Extract the (X, Y) coordinate from the center of the cell holding the provided text.  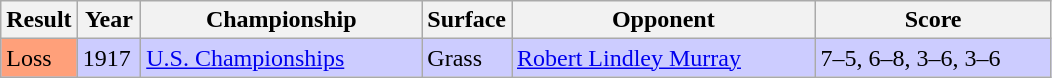
Surface (467, 20)
Robert Lindley Murray (664, 58)
Year (109, 20)
Loss (39, 58)
Result (39, 20)
1917 (109, 58)
Grass (467, 58)
Championship (282, 20)
Opponent (664, 20)
Score (933, 20)
7–5, 6–8, 3–6, 3–6 (933, 58)
U.S. Championships (282, 58)
